Determine the [X, Y] coordinate at the center of the cell enclosing the given text.  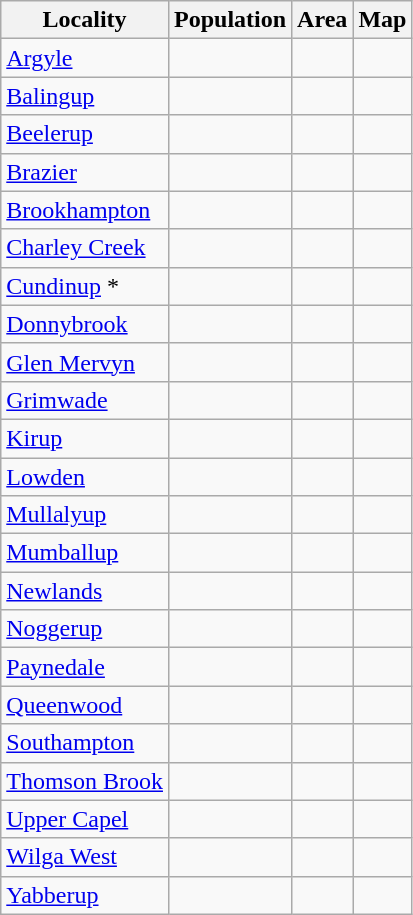
Brookhampton [85, 210]
Mullalyup [85, 515]
Noggerup [85, 629]
Cundinup * [85, 286]
Newlands [85, 591]
Upper Capel [85, 819]
Southampton [85, 743]
Grimwade [85, 400]
Lowden [85, 477]
Beelerup [85, 134]
Argyle [85, 58]
Locality [85, 20]
Area [322, 20]
Kirup [85, 438]
Donnybrook [85, 324]
Balingup [85, 96]
Charley Creek [85, 248]
Mumballup [85, 553]
Map [382, 20]
Paynedale [85, 667]
Thomson Brook [85, 781]
Queenwood [85, 705]
Yabberup [85, 895]
Wilga West [85, 857]
Glen Mervyn [85, 362]
Brazier [85, 172]
Population [230, 20]
